Pinpoint the cell where the given text exists, returning its (X, Y) midpoint coordinate. 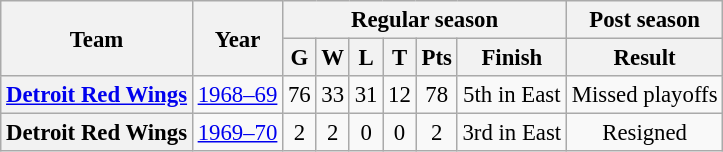
Post season (644, 20)
76 (300, 95)
W (332, 58)
1968–69 (237, 95)
G (300, 58)
12 (400, 95)
3rd in East (512, 133)
31 (366, 95)
Team (97, 38)
Finish (512, 58)
Resigned (644, 133)
33 (332, 95)
78 (436, 95)
5th in East (512, 95)
Missed playoffs (644, 95)
T (400, 58)
Year (237, 38)
Regular season (425, 20)
Pts (436, 58)
L (366, 58)
1969–70 (237, 133)
Result (644, 58)
